Locate the cell with the specified text and output its (x, y) center coordinate. 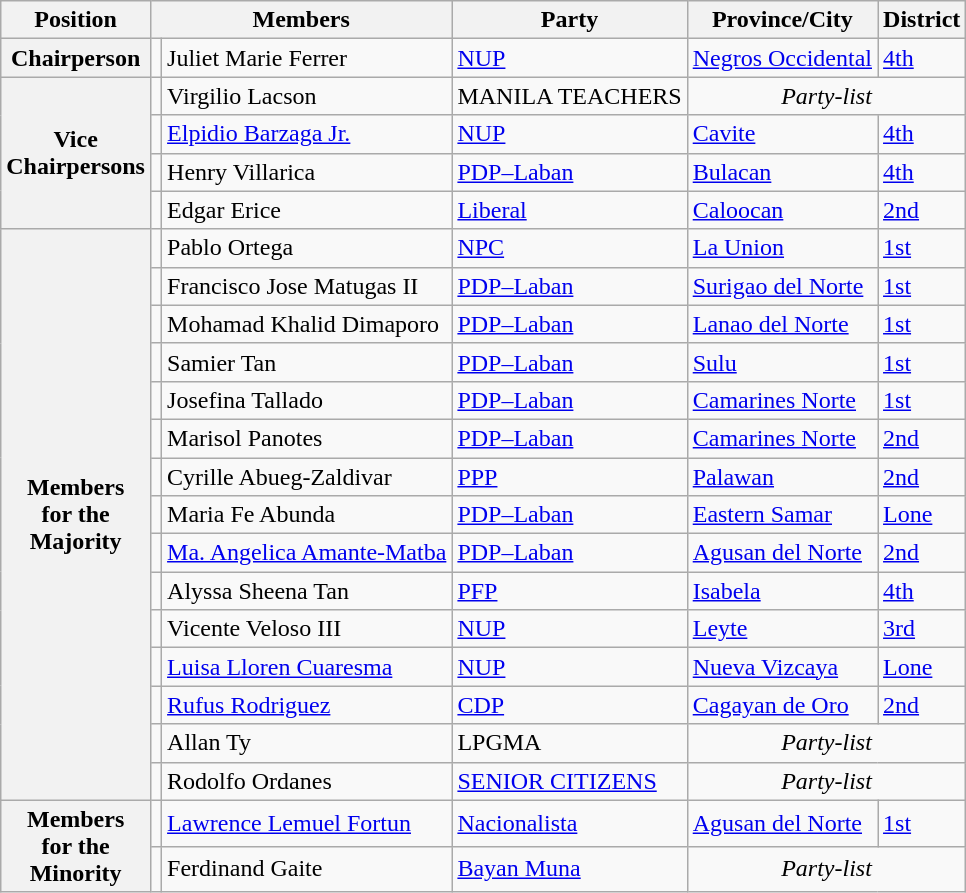
Maria Fe Abunda (307, 515)
Ferdinand Gaite (307, 869)
Nacionalista (570, 823)
Alyssa Sheena Tan (307, 591)
Vicente Veloso III (307, 629)
Membersfor theMajority (76, 514)
Virgilio Lacson (307, 96)
Edgar Erice (307, 210)
Surigao del Norte (782, 286)
ViceChairpersons (76, 153)
Cagayan de Oro (782, 705)
NPC (570, 248)
LPGMA (570, 743)
Nueva Vizcaya (782, 667)
Bulacan (782, 172)
Henry Villarica (307, 172)
Membersfor theMinority (76, 846)
Palawan (782, 477)
Lawrence Lemuel Fortun (307, 823)
Members (300, 20)
Juliet Marie Ferrer (307, 58)
Josefina Tallado (307, 400)
District (922, 20)
Allan Ty (307, 743)
Marisol Panotes (307, 438)
PFP (570, 591)
Caloocan (782, 210)
Bayan Muna (570, 869)
Eastern Samar (782, 515)
Liberal (570, 210)
Pablo Ortega (307, 248)
CDP (570, 705)
La Union (782, 248)
Cyrille Abueg-Zaldivar (307, 477)
Mohamad Khalid Dimaporo (307, 324)
Cavite (782, 134)
Rufus Rodriguez (307, 705)
Rodolfo Ordanes (307, 781)
Lanao del Norte (782, 324)
Elpidio Barzaga Jr. (307, 134)
Chairperson (76, 58)
MANILA TEACHERS (570, 96)
Ma. Angelica Amante-Matba (307, 553)
Isabela (782, 591)
Party (570, 20)
PPP (570, 477)
3rd (922, 629)
Samier Tan (307, 362)
Negros Occidental (782, 58)
SENIOR CITIZENS (570, 781)
Sulu (782, 362)
Leyte (782, 629)
Province/City (782, 20)
Position (76, 20)
Luisa Lloren Cuaresma (307, 667)
Francisco Jose Matugas II (307, 286)
